Search for the cell housing the specified text and yield its [X, Y] center coordinate. 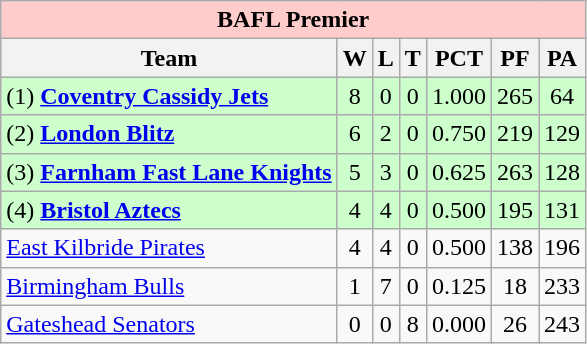
(2) London Blitz [169, 134]
6 [354, 134]
3 [386, 172]
Team [169, 58]
219 [514, 134]
Gateshead Senators [169, 324]
BAFL Premier [294, 20]
5 [354, 172]
138 [514, 248]
0.750 [458, 134]
129 [562, 134]
64 [562, 96]
(3) Farnham Fast Lane Knights [169, 172]
Birmingham Bulls [169, 286]
2 [386, 134]
0.625 [458, 172]
1.000 [458, 96]
195 [514, 210]
196 [562, 248]
(4) Bristol Aztecs [169, 210]
7 [386, 286]
PF [514, 58]
T [412, 58]
L [386, 58]
263 [514, 172]
0.000 [458, 324]
PCT [458, 58]
East Kilbride Pirates [169, 248]
26 [514, 324]
128 [562, 172]
0.125 [458, 286]
18 [514, 286]
265 [514, 96]
131 [562, 210]
1 [354, 286]
PA [562, 58]
243 [562, 324]
W [354, 58]
233 [562, 286]
(1) Coventry Cassidy Jets [169, 96]
